Extract the [x, y] coordinate from the center of the cell holding the provided text.  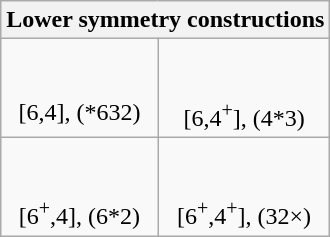
[6+,4+], (32×) [244, 186]
[6+,4], (6*2) [80, 186]
Lower symmetry constructions [166, 20]
[6,4], (*632) [80, 88]
[6,4+], (4*3) [244, 88]
